Locate the cell with the specified text and output its (X, Y) center coordinate. 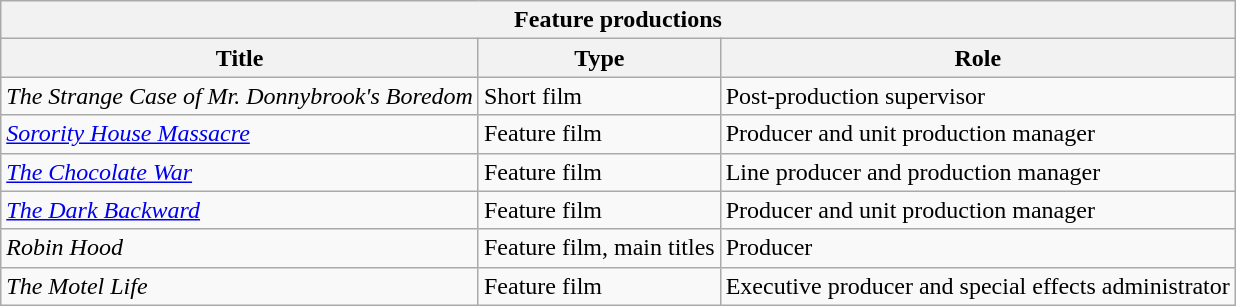
The Motel Life (240, 286)
Short film (599, 96)
Type (599, 58)
Feature film, main titles (599, 248)
Feature productions (618, 20)
Executive producer and special effects administrator (978, 286)
Title (240, 58)
The Strange Case of Mr. Donnybrook's Boredom (240, 96)
Producer (978, 248)
Sorority House Massacre (240, 134)
Robin Hood (240, 248)
The Chocolate War (240, 172)
Post-production supervisor (978, 96)
Role (978, 58)
Line producer and production manager (978, 172)
The Dark Backward (240, 210)
